For the text-containing cell, return its midpoint in (x, y) coordinate format. 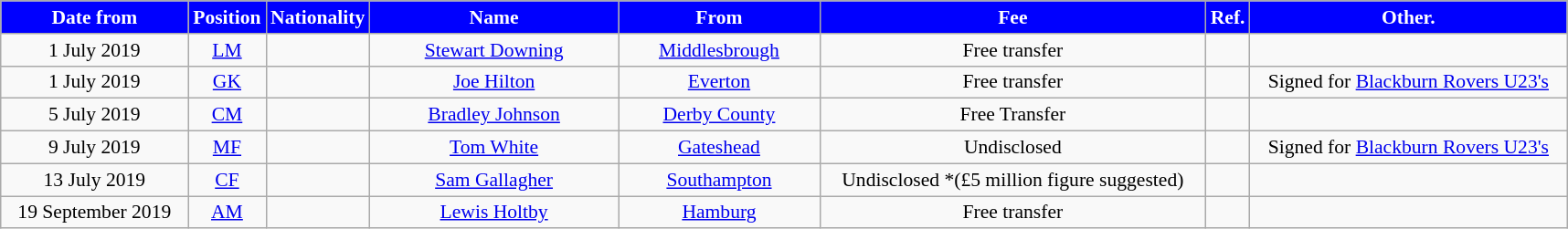
Ref. (1228, 17)
Tom White (493, 148)
Derby County (719, 115)
Other. (1409, 17)
Nationality (318, 17)
LM (227, 50)
AM (227, 213)
Free Transfer (1012, 115)
MF (227, 148)
Fee (1012, 17)
Date from (95, 17)
Undisclosed *(£5 million figure suggested) (1012, 180)
19 September 2019 (95, 213)
13 July 2019 (95, 180)
9 July 2019 (95, 148)
Bradley Johnson (493, 115)
CM (227, 115)
Undisclosed (1012, 148)
Middlesbrough (719, 50)
5 July 2019 (95, 115)
CF (227, 180)
Lewis Holtby (493, 213)
Hamburg (719, 213)
Everton (719, 82)
Position (227, 17)
Joe Hilton (493, 82)
Sam Gallagher (493, 180)
Name (493, 17)
Gateshead (719, 148)
Stewart Downing (493, 50)
GK (227, 82)
Southampton (719, 180)
From (719, 17)
